From the cell containing the given text, extract its center point as (X, Y) coordinate. 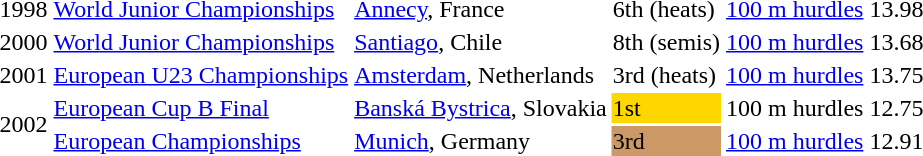
European Championships (201, 141)
3rd (666, 141)
8th (semis) (666, 42)
World Junior Championships (201, 42)
Munich, Germany (481, 141)
Santiago, Chile (481, 42)
Amsterdam, Netherlands (481, 75)
European Cup B Final (201, 108)
European U23 Championships (201, 75)
3rd (heats) (666, 75)
Banská Bystrica, Slovakia (481, 108)
1st (666, 108)
